Locate the cell with the specified text and output its (X, Y) center coordinate. 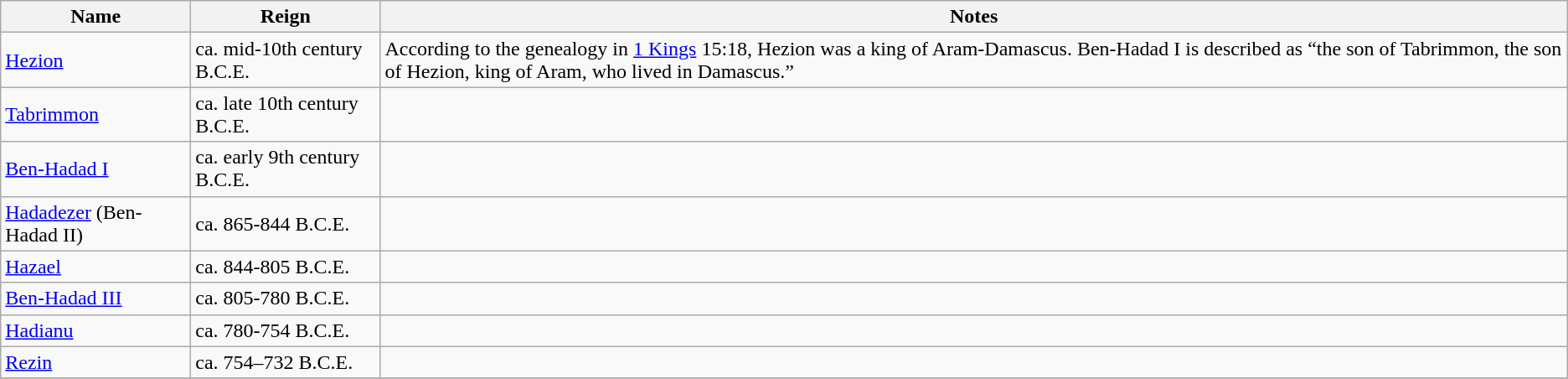
ca. mid-10th century B.C.E. (286, 60)
ca. 754–732 B.C.E. (286, 362)
Reign (286, 17)
ca. 805-780 B.C.E. (286, 299)
Ben-Hadad III (95, 299)
Notes (973, 17)
Hadadezer (Ben-Hadad II) (95, 223)
ca. 865-844 B.C.E. (286, 223)
Ben-Hadad I (95, 169)
Hazael (95, 267)
Hadianu (95, 330)
ca. late 10th century B.C.E. (286, 114)
ca. early 9th century B.C.E. (286, 169)
Tabrimmon (95, 114)
ca. 780-754 B.C.E. (286, 330)
Hezion (95, 60)
ca. 844-805 B.C.E. (286, 267)
Rezin (95, 362)
Name (95, 17)
